For the text-containing cell, return its midpoint in [x, y] coordinate format. 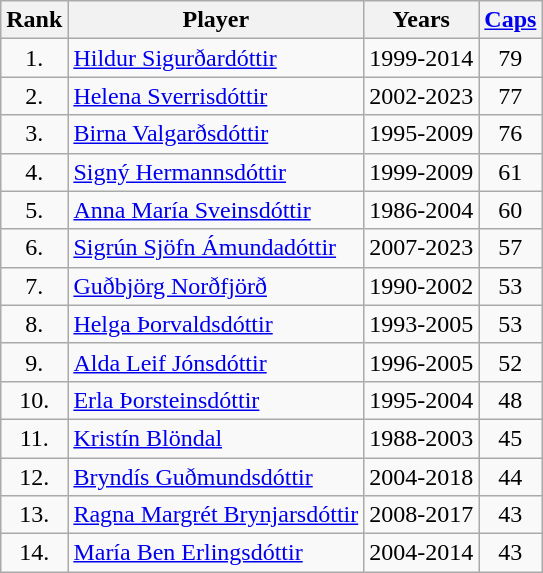
79 [510, 58]
Anna María Sveinsdóttir [216, 210]
13. [34, 515]
11. [34, 438]
Caps [510, 20]
Erla Þorsteinsdóttir [216, 400]
3. [34, 134]
45 [510, 438]
Hildur Sigurðardóttir [216, 58]
76 [510, 134]
1990-2002 [422, 286]
12. [34, 477]
60 [510, 210]
52 [510, 362]
9. [34, 362]
Kristín Blöndal [216, 438]
2004-2014 [422, 553]
Rank [34, 20]
2. [34, 96]
4. [34, 172]
1988-2003 [422, 438]
1. [34, 58]
1999-2014 [422, 58]
5. [34, 210]
1995-2004 [422, 400]
2008-2017 [422, 515]
María Ben Erlingsdóttir [216, 553]
61 [510, 172]
Helga Þorvaldsdóttir [216, 324]
48 [510, 400]
1986-2004 [422, 210]
8. [34, 324]
14. [34, 553]
Ragna Margrét Brynjarsdóttir [216, 515]
57 [510, 248]
Guðbjörg Norðfjörð [216, 286]
6. [34, 248]
2004-2018 [422, 477]
Alda Leif Jónsdóttir [216, 362]
1996-2005 [422, 362]
Sigrún Sjöfn Ámundadóttir [216, 248]
Years [422, 20]
Signý Hermannsdóttir [216, 172]
2002-2023 [422, 96]
Birna Valgarðsdóttir [216, 134]
44 [510, 477]
Player [216, 20]
2007-2023 [422, 248]
77 [510, 96]
Helena Sverrisdóttir [216, 96]
1993-2005 [422, 324]
1999-2009 [422, 172]
1995-2009 [422, 134]
7. [34, 286]
Bryndís Guðmundsdóttir [216, 477]
10. [34, 400]
